Scan for the cell matching the given text and deliver its [x, y] coordinate at center. 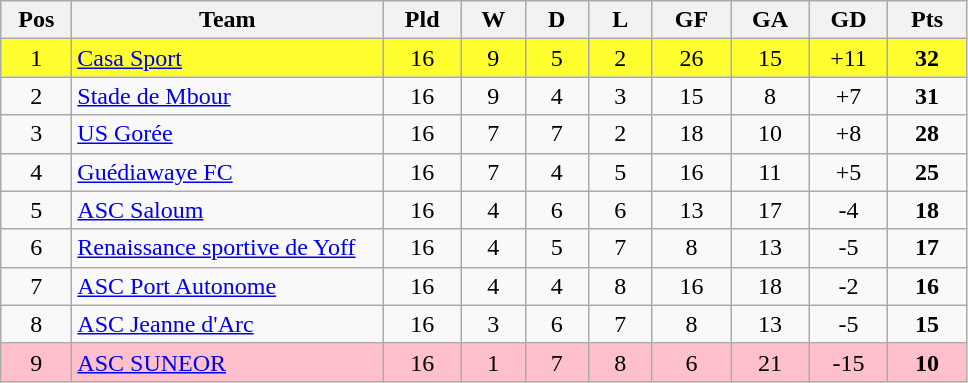
-2 [848, 286]
-15 [848, 362]
31 [928, 96]
+11 [848, 58]
GF [692, 20]
GA [770, 20]
ASC Port Autonome [228, 286]
26 [692, 58]
Guédiawaye FC [228, 172]
Pts [928, 20]
21 [770, 362]
+8 [848, 134]
L [621, 20]
Stade de Mbour [228, 96]
+5 [848, 172]
ASC SUNEOR [228, 362]
Renaissance sportive de Yoff [228, 248]
D [557, 20]
ASC Saloum [228, 210]
28 [928, 134]
Pld [422, 20]
+7 [848, 96]
Pos [36, 20]
11 [770, 172]
-4 [848, 210]
25 [928, 172]
Casa Sport [228, 58]
ASC Jeanne d'Arc [228, 324]
32 [928, 58]
Team [228, 20]
W [493, 20]
US Gorée [228, 134]
GD [848, 20]
